Detect which cell encompasses the target text, then output its [x, y] center coordinate. 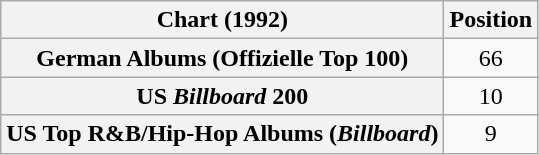
9 [491, 134]
Chart (1992) [222, 20]
66 [491, 58]
Position [491, 20]
German Albums (Offizielle Top 100) [222, 58]
US Billboard 200 [222, 96]
10 [491, 96]
US Top R&B/Hip-Hop Albums (Billboard) [222, 134]
